Capture the cell that displays the provided text and extract its (x, y) central coordinate. 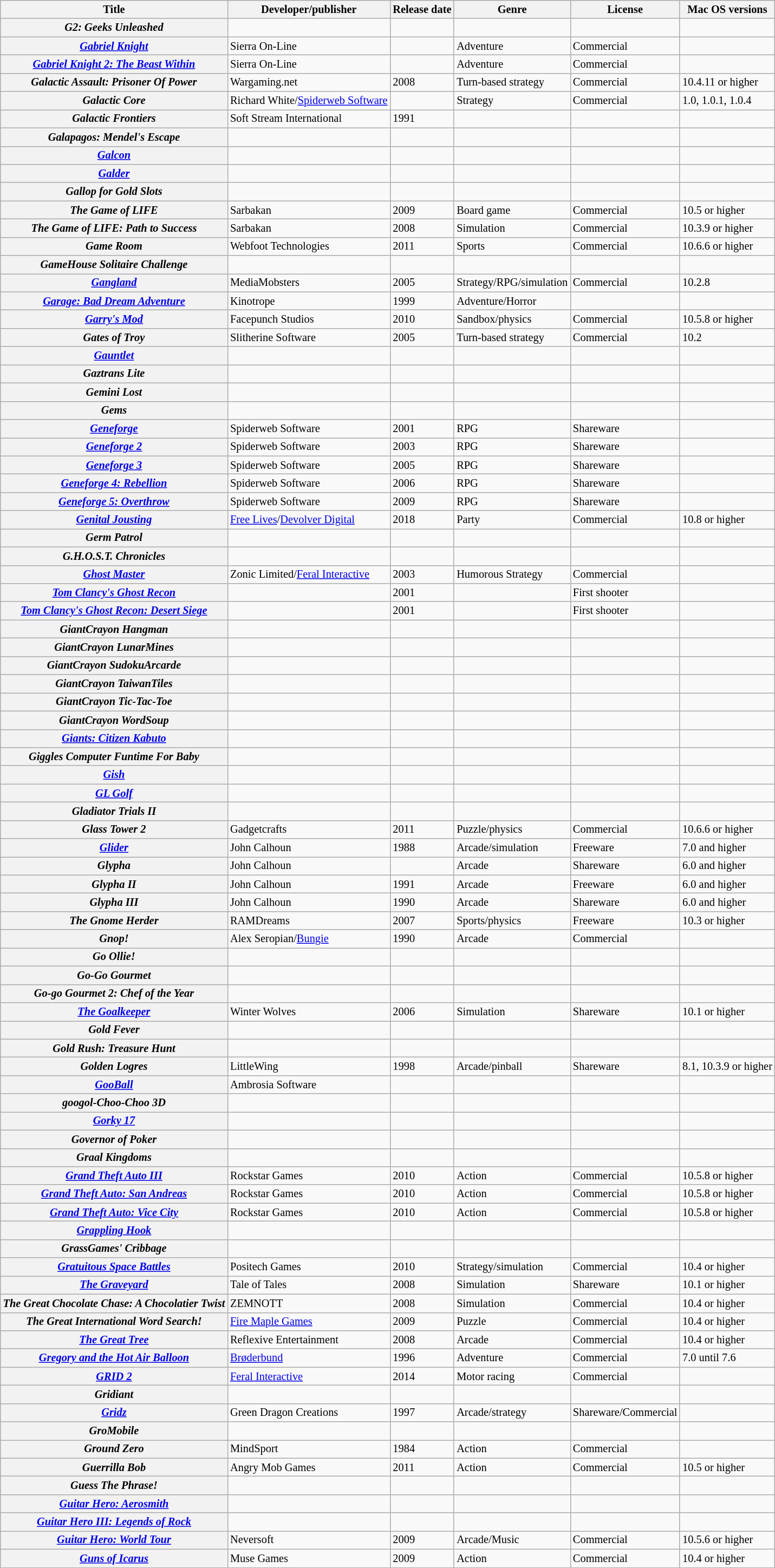
Angry Mob Games (309, 1467)
Gridz (114, 1413)
1997 (422, 1413)
10.2.8 (727, 283)
Guess The Phrase! (114, 1485)
Gabriel Knight 2: The Beast Within (114, 64)
GameHouse Solitaire Challenge (114, 265)
Title (114, 9)
Governor of Poker (114, 1139)
Glider (114, 848)
Slitherine Software (309, 337)
Facepunch Studios (309, 319)
MediaMobsters (309, 283)
RAMDreams (309, 920)
Shareware/Commercial (625, 1413)
Guitar Hero: World Tour (114, 1540)
GiantCrayon WordSoup (114, 720)
G.H.O.S.T. Chronicles (114, 556)
Glass Tower 2 (114, 829)
Gallop for Gold Slots (114, 192)
Guerrilla Bob (114, 1467)
Gladiator Trials II (114, 811)
Galactic Core (114, 101)
GiantCrayon SudokuArcarde (114, 665)
Strategy/RPG/simulation (512, 283)
Ghost Master (114, 574)
Tom Clancy's Ghost Recon (114, 592)
Webfoot Technologies (309, 246)
Geneforge 2 (114, 447)
Ground Zero (114, 1449)
GiantCrayon TaiwanTiles (114, 684)
Ambrosia Software (309, 1084)
Fire Maple Games (309, 1322)
Gnop! (114, 939)
The Great Tree (114, 1340)
Positech Games (309, 1267)
Grand Theft Auto: San Andreas (114, 1194)
Grand Theft Auto: Vice City (114, 1212)
Arcade/simulation (512, 848)
Brøderbund (309, 1358)
G2: Geeks Unleashed (114, 28)
Gold Rush: Treasure Hunt (114, 1048)
Geneforge 4: Rebellion (114, 483)
Go-Go Gourmet (114, 975)
10.4.11 or higher (727, 82)
Go-go Gourmet 2: Chef of the Year (114, 994)
2018 (422, 520)
Gaztrans Lite (114, 374)
Golden Logres (114, 1066)
googol-Choo-Choo 3D (114, 1103)
Galactic Frontiers (114, 119)
Gates of Troy (114, 337)
1988 (422, 848)
Reflexive Entertainment (309, 1340)
Gangland (114, 283)
Game Room (114, 246)
Genre (512, 9)
Geneforge 3 (114, 465)
Galapagos: Mendel's Escape (114, 137)
The Great International Word Search! (114, 1322)
Garage: Bad Dream Adventure (114, 301)
Giants: Citizen Kabuto (114, 739)
Neversoft (309, 1540)
Party (512, 520)
Gold Fever (114, 1030)
GrassGames' Cribbage (114, 1249)
GiantCrayon Hangman (114, 629)
Humorous Strategy (512, 574)
Gauntlet (114, 356)
GiantCrayon LunarMines (114, 647)
Glypha III (114, 903)
Germ Patrol (114, 538)
Winter Wolves (309, 1011)
1998 (422, 1066)
1996 (422, 1358)
7.0 until 7.6 (727, 1358)
8.1, 10.3.9 or higher (727, 1066)
Richard White/Spiderweb Software (309, 101)
10.3.9 or higher (727, 228)
Strategy (512, 101)
Wargaming.net (309, 82)
Free Lives/Devolver Digital (309, 520)
Gemini Lost (114, 392)
MindSport (309, 1449)
Adventure/Horror (512, 301)
Sports (512, 246)
GL Golf (114, 793)
The Game of LIFE (114, 210)
Grand Theft Auto III (114, 1175)
Arcade/Music (512, 1540)
The Goalkeeper (114, 1011)
GroMobile (114, 1431)
Release date (422, 9)
Gorky 17 (114, 1121)
Geneforge (114, 428)
Guitar Hero III: Legends of Rock (114, 1522)
License (625, 9)
10.2 (727, 337)
2014 (422, 1376)
The Graveyard (114, 1285)
Gabriel Knight (114, 46)
Motor racing (512, 1376)
10.3 or higher (727, 920)
Genital Jousting (114, 520)
GRID 2 (114, 1376)
Gish (114, 775)
7.0 and higher (727, 848)
Graal Kingdoms (114, 1158)
Grappling Hook (114, 1230)
The Great Chocolate Chase: A Chocolatier Twist (114, 1303)
2007 (422, 920)
Kinotrope (309, 301)
Garry's Mod (114, 319)
Galder (114, 173)
Glypha II (114, 884)
1999 (422, 301)
Puzzle (512, 1322)
Arcade/strategy (512, 1413)
Guns of Icarus (114, 1558)
Muse Games (309, 1558)
Green Dragon Creations (309, 1413)
Gregory and the Hot Air Balloon (114, 1358)
Galcon (114, 155)
Zonic Limited/Feral Interactive (309, 574)
GiantCrayon Tic-Tac-Toe (114, 702)
Galactic Assault: Prisoner Of Power (114, 82)
10.8 or higher (727, 520)
Go Ollie! (114, 957)
Guitar Hero: Aerosmith (114, 1504)
Board game (512, 210)
Tom Clancy's Ghost Recon: Desert Siege (114, 611)
Sandbox/physics (512, 319)
Soft Stream International (309, 119)
Developer/publisher (309, 9)
Gadgetcrafts (309, 829)
The Gnome Herder (114, 920)
Tale of Tales (309, 1285)
GooBall (114, 1084)
Glypha (114, 866)
Alex Seropian/Bungie (309, 939)
Strategy/simulation (512, 1267)
Gratuitous Space Battles (114, 1267)
Mac OS versions (727, 9)
Geneforge 5: Overthrow (114, 501)
ZEMNOTT (309, 1303)
Arcade/pinball (512, 1066)
10.5.6 or higher (727, 1540)
1984 (422, 1449)
Gridiant (114, 1394)
The Game of LIFE: Path to Success (114, 228)
Sports/physics (512, 920)
LittleWing (309, 1066)
Feral Interactive (309, 1376)
1.0, 1.0.1, 1.0.4 (727, 101)
Puzzle/physics (512, 829)
Gems (114, 410)
Giggles Computer Funtime For Baby (114, 756)
